Search for the cell housing the specified text and yield its [x, y] center coordinate. 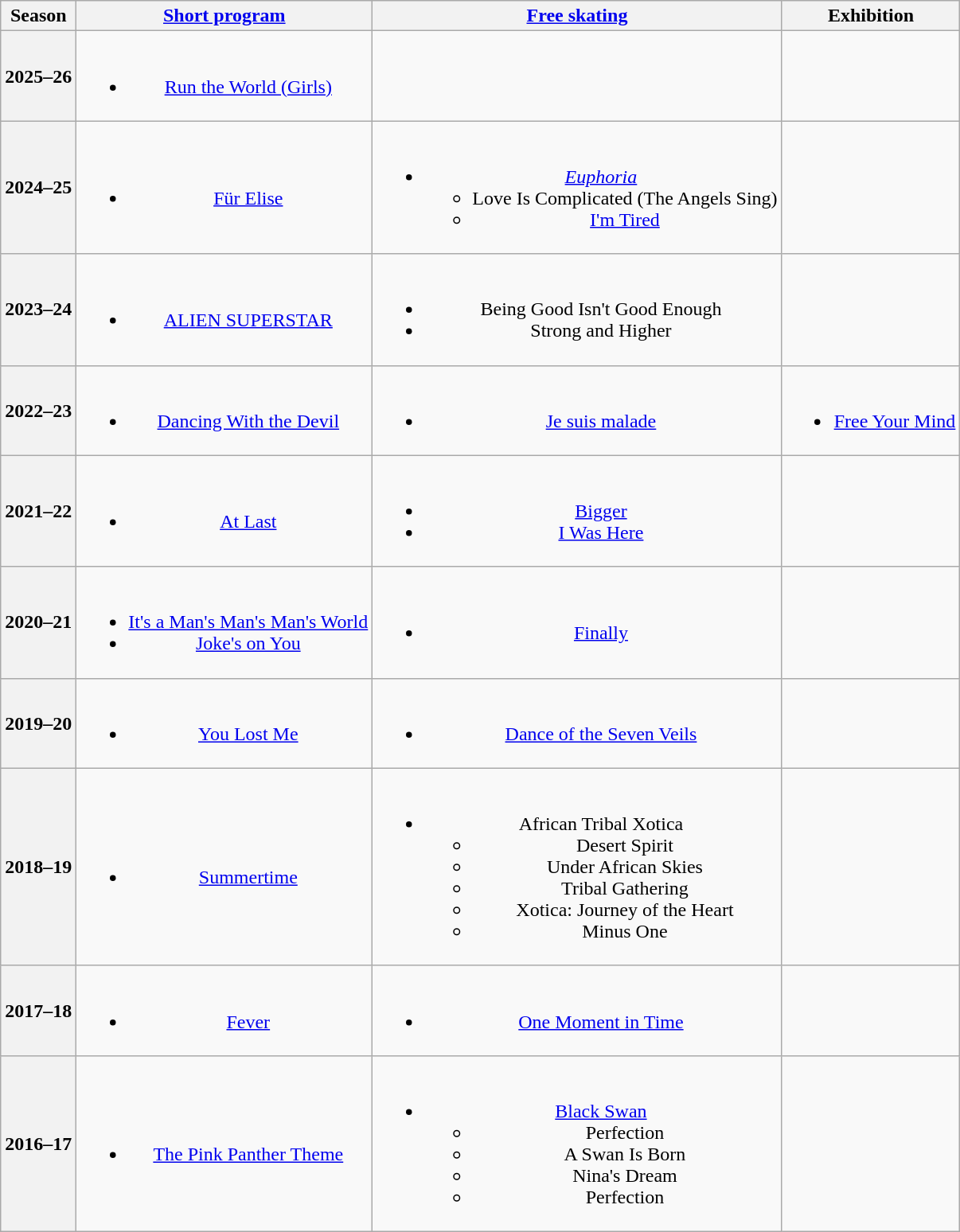
Dancing With the Devil [224, 411]
Summertime [224, 867]
Free Your Mind [871, 411]
2022–23 [38, 411]
One Moment in Time [577, 1011]
Finally [577, 622]
Free skating [577, 16]
Black Swan PerfectionA Swan Is BornNina's DreamPerfection [577, 1143]
Fever [224, 1011]
2023–24 [38, 310]
Für Elise [224, 188]
At Last [224, 511]
2017–18 [38, 1011]
2019–20 [38, 723]
It's a Man's Man's Man's World Joke's on You [224, 622]
Season [38, 16]
Short program [224, 16]
ALIEN SUPERSTAR [224, 310]
Run the World (Girls) [224, 76]
Dance of the Seven Veils [577, 723]
BiggerI Was Here [577, 511]
2024–25 [38, 188]
EuphoriaLove Is Complicated (The Angels Sing) I'm Tired [577, 188]
2021–22 [38, 511]
Being Good Isn't Good Enough Strong and Higher [577, 310]
2016–17 [38, 1143]
Je suis malade [577, 411]
2018–19 [38, 867]
2020–21 [38, 622]
African Tribal XoticaDesert Spirit Under African Skies Tribal Gathering Xotica: Journey of the Heart Minus One [577, 867]
2025–26 [38, 76]
The Pink Panther Theme [224, 1143]
Exhibition [871, 16]
You Lost Me [224, 723]
